Detect which cell encompasses the target text, then output its [x, y] center coordinate. 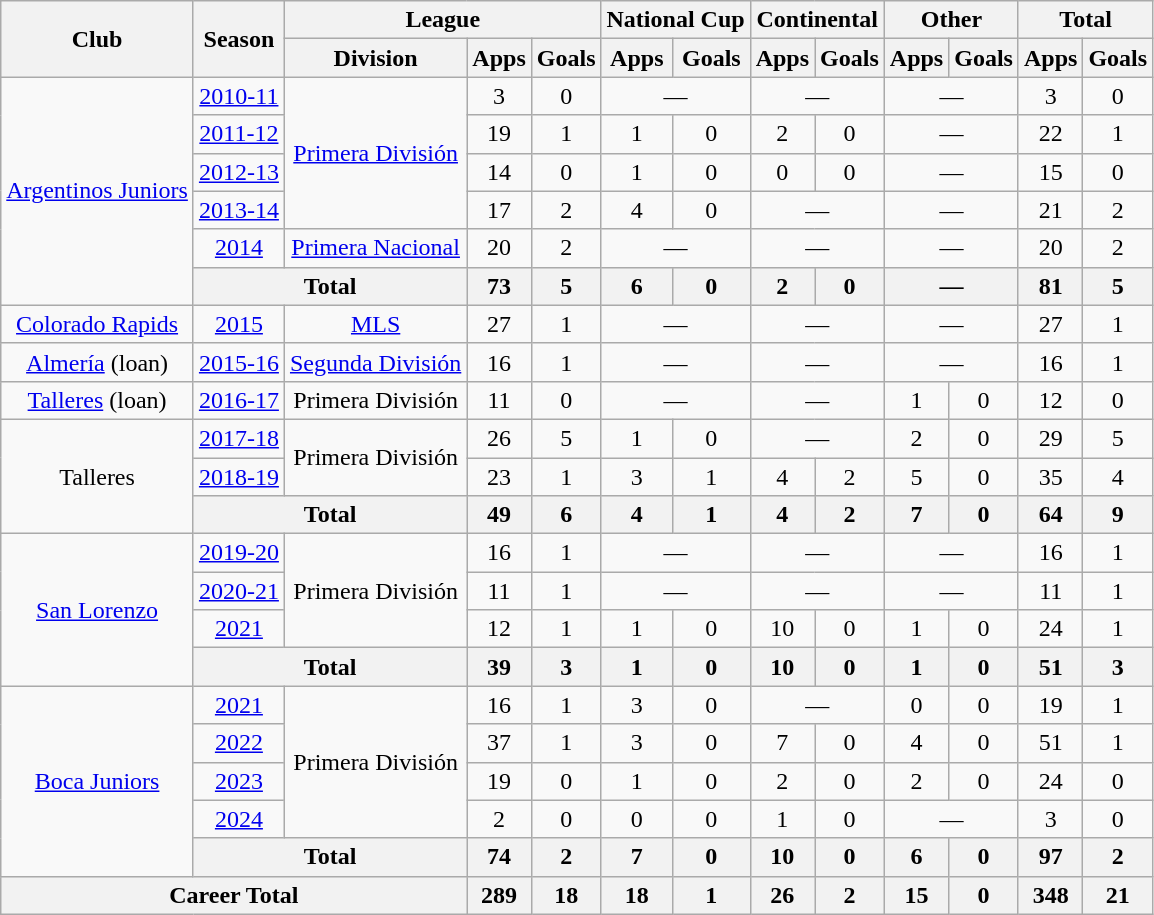
Primera Nacional [375, 248]
Other [951, 20]
2020-21 [238, 591]
2012-13 [238, 172]
2019-20 [238, 553]
97 [1050, 857]
49 [499, 515]
2024 [238, 819]
64 [1050, 515]
2017-18 [238, 438]
Almería (loan) [98, 362]
81 [1050, 286]
Career Total [234, 895]
2011-12 [238, 134]
San Lorenzo [98, 610]
289 [499, 895]
23 [499, 477]
2016-17 [238, 400]
2015-16 [238, 362]
2013-14 [238, 210]
74 [499, 857]
348 [1050, 895]
14 [499, 172]
2014 [238, 248]
37 [499, 743]
2018-19 [238, 477]
Season [238, 39]
17 [499, 210]
Talleres (loan) [98, 400]
Colorado Rapids [98, 324]
Segunda División [375, 362]
Boca Juniors [98, 781]
35 [1050, 477]
2023 [238, 781]
Club [98, 39]
Talleres [98, 476]
73 [499, 286]
22 [1050, 134]
2022 [238, 743]
39 [499, 667]
Argentinos Juniors [98, 191]
9 [1118, 515]
2010-11 [238, 96]
National Cup [676, 20]
MLS [375, 324]
Continental [817, 20]
2015 [238, 324]
29 [1050, 438]
League [442, 20]
Division [375, 58]
